Provide the [x, y] coordinate of the cell's center where the given text is located.  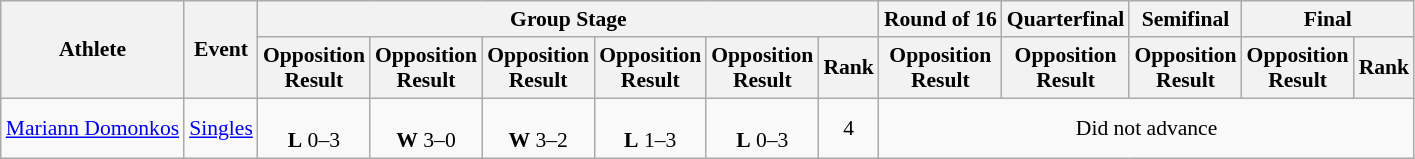
Event [221, 50]
Did not advance [1146, 128]
W 3–0 [426, 128]
Round of 16 [940, 19]
Final [1328, 19]
Quarterfinal [1066, 19]
W 3–2 [538, 128]
4 [848, 128]
Mariann Domonkos [92, 128]
Singles [221, 128]
Semifinal [1185, 19]
Group Stage [568, 19]
L 1–3 [650, 128]
Athlete [92, 50]
